Scan for the cell matching the given text and deliver its (X, Y) coordinate at center. 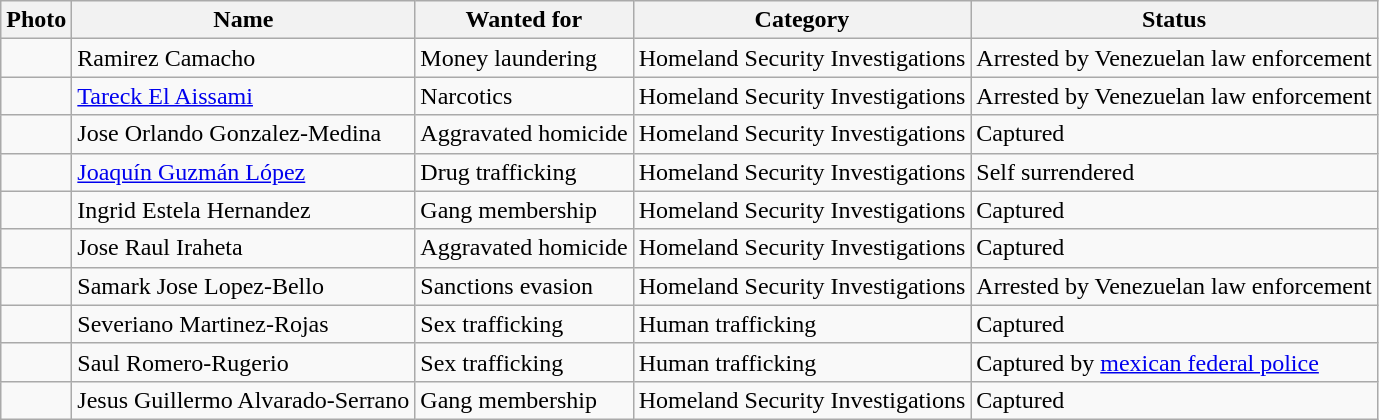
Name (244, 20)
Captured by mexican federal police (1174, 362)
Sanctions evasion (524, 286)
Ramirez Camacho (244, 58)
Drug trafficking (524, 172)
Self surrendered (1174, 172)
Joaquín Guzmán López (244, 172)
Jesus Guillermo Alvarado-Serrano (244, 400)
Wanted for (524, 20)
Photo (36, 20)
Jose Raul Iraheta (244, 248)
Status (1174, 20)
Jose Orlando Gonzalez-Medina (244, 134)
Narcotics (524, 96)
Tareck El Aissami (244, 96)
Money laundering (524, 58)
Category (802, 20)
Saul Romero-Rugerio (244, 362)
Severiano Martinez-Rojas (244, 324)
Samark Jose Lopez-Bello (244, 286)
Ingrid Estela Hernandez (244, 210)
